Pinpoint the cell where the given text exists, returning its [x, y] midpoint coordinate. 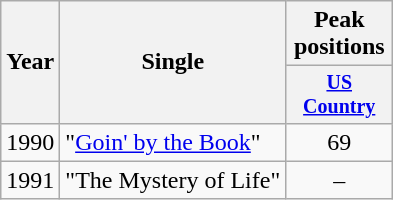
– [340, 180]
69 [340, 142]
1991 [30, 180]
1990 [30, 142]
US Country [340, 94]
Single [173, 62]
Peak positions [340, 34]
"The Mystery of Life" [173, 180]
"Goin' by the Book" [173, 142]
Year [30, 62]
